For the text-containing cell, return its midpoint in [X, Y] coordinate format. 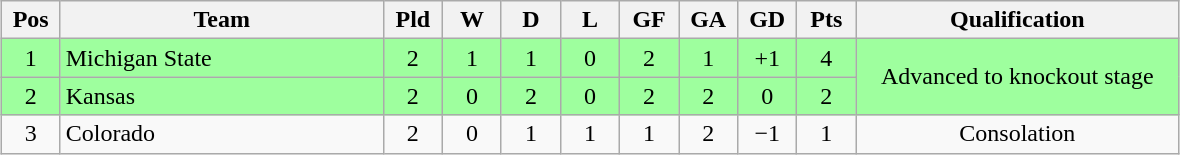
Qualification [1018, 20]
−1 [768, 134]
3 [30, 134]
Advanced to knockout stage [1018, 77]
Team [222, 20]
Pld [412, 20]
GF [650, 20]
Pts [826, 20]
+1 [768, 58]
GA [708, 20]
Michigan State [222, 58]
L [590, 20]
Kansas [222, 96]
Consolation [1018, 134]
W [472, 20]
4 [826, 58]
Colorado [222, 134]
D [530, 20]
Pos [30, 20]
GD [768, 20]
